Search for the cell housing the specified text and yield its [x, y] center coordinate. 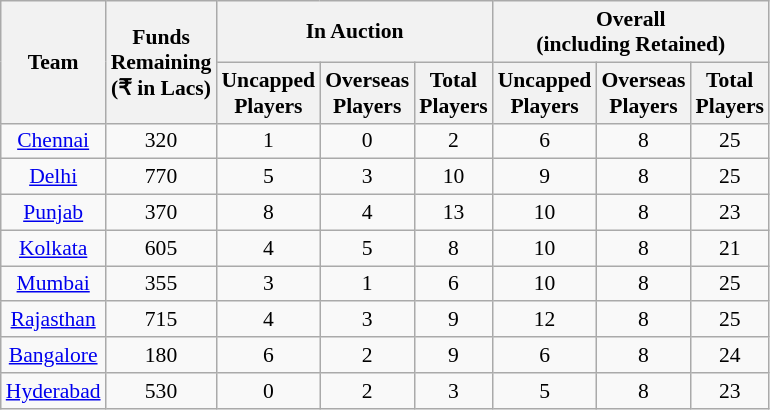
Mumbai [54, 284]
Hyderabad [54, 390]
Team [54, 62]
Bangalore [54, 355]
355 [162, 284]
Delhi [54, 177]
770 [162, 177]
715 [162, 319]
Funds Remaining (₹ in Lacs) [162, 62]
In Auction [354, 32]
Chennai [54, 141]
13 [453, 212]
24 [729, 355]
605 [162, 248]
320 [162, 141]
12 [545, 319]
Kolkata [54, 248]
180 [162, 355]
21 [729, 248]
Rajasthan [54, 319]
Punjab [54, 212]
370 [162, 212]
530 [162, 390]
Overall (including Retained) [631, 32]
